Search for the cell housing the specified text and yield its [x, y] center coordinate. 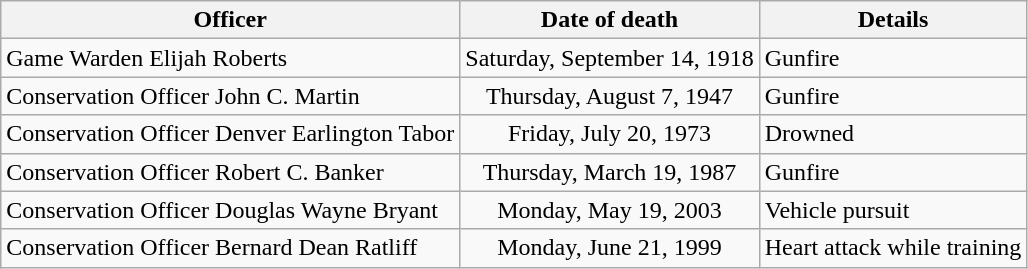
Thursday, August 7, 1947 [610, 96]
Friday, July 20, 1973 [610, 134]
Conservation Officer Douglas Wayne Bryant [230, 210]
Saturday, September 14, 1918 [610, 58]
Game Warden Elijah Roberts [230, 58]
Heart attack while training [893, 248]
Drowned [893, 134]
Conservation Officer Robert C. Banker [230, 172]
Details [893, 20]
Monday, May 19, 2003 [610, 210]
Monday, June 21, 1999 [610, 248]
Conservation Officer Denver Earlington Tabor [230, 134]
Date of death [610, 20]
Conservation Officer Bernard Dean Ratliff [230, 248]
Conservation Officer John C. Martin [230, 96]
Officer [230, 20]
Vehicle pursuit [893, 210]
Thursday, March 19, 1987 [610, 172]
